Detect which cell encompasses the target text, then output its (x, y) center coordinate. 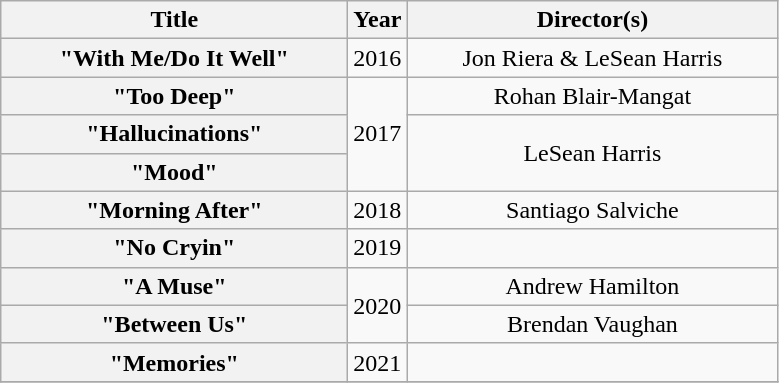
2021 (378, 362)
Brendan Vaughan (592, 324)
2019 (378, 248)
"Hallucinations" (174, 134)
Jon Riera & LeSean Harris (592, 58)
Year (378, 20)
"A Muse" (174, 286)
"Mood" (174, 172)
2020 (378, 305)
2017 (378, 134)
Andrew Hamilton (592, 286)
Rohan Blair-Mangat (592, 96)
LeSean Harris (592, 153)
"No Cryin" (174, 248)
"Morning After" (174, 210)
"With Me/Do It Well" (174, 58)
"Between Us" (174, 324)
"Too Deep" (174, 96)
Santiago Salviche (592, 210)
2018 (378, 210)
2016 (378, 58)
Director(s) (592, 20)
Title (174, 20)
"Memories" (174, 362)
